From the cell containing the given text, extract its center point as (x, y) coordinate. 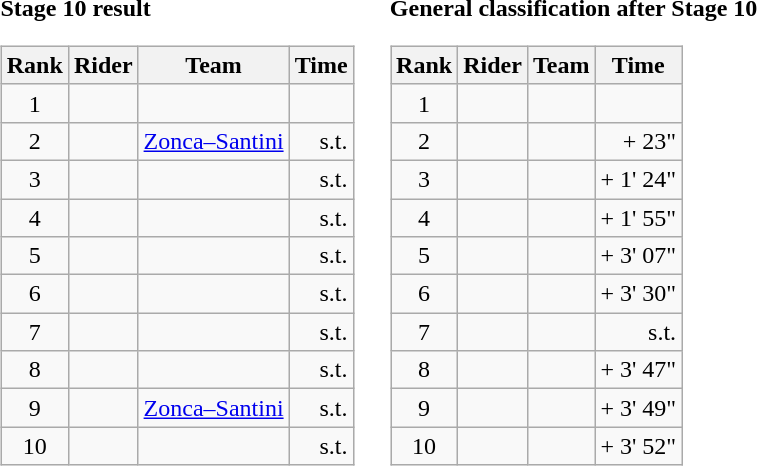
+ 3' 52" (638, 446)
+ 23" (638, 141)
+ 3' 07" (638, 256)
+ 3' 47" (638, 370)
+ 1' 24" (638, 179)
+ 3' 49" (638, 408)
+ 1' 55" (638, 217)
+ 3' 30" (638, 294)
